Return [X, Y] of the center of cell containing provided text 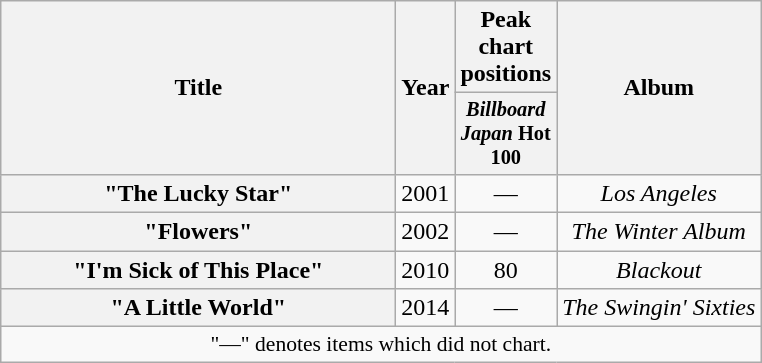
Peak chart positions [506, 47]
Album [659, 88]
The Swingin' Sixties [659, 308]
Title [198, 88]
2014 [426, 308]
2002 [426, 232]
The Winter Album [659, 232]
Blackout [659, 270]
Year [426, 88]
"Flowers" [198, 232]
"—" denotes items which did not chart. [381, 345]
2010 [426, 270]
80 [506, 270]
2001 [426, 193]
"I'm Sick of This Place" [198, 270]
"A Little World" [198, 308]
Los Angeles [659, 193]
Billboard Japan Hot 100 [506, 134]
"The Lucky Star" [198, 193]
